Find where the given text appears and provide that cell's center as (X, Y) coordinate. 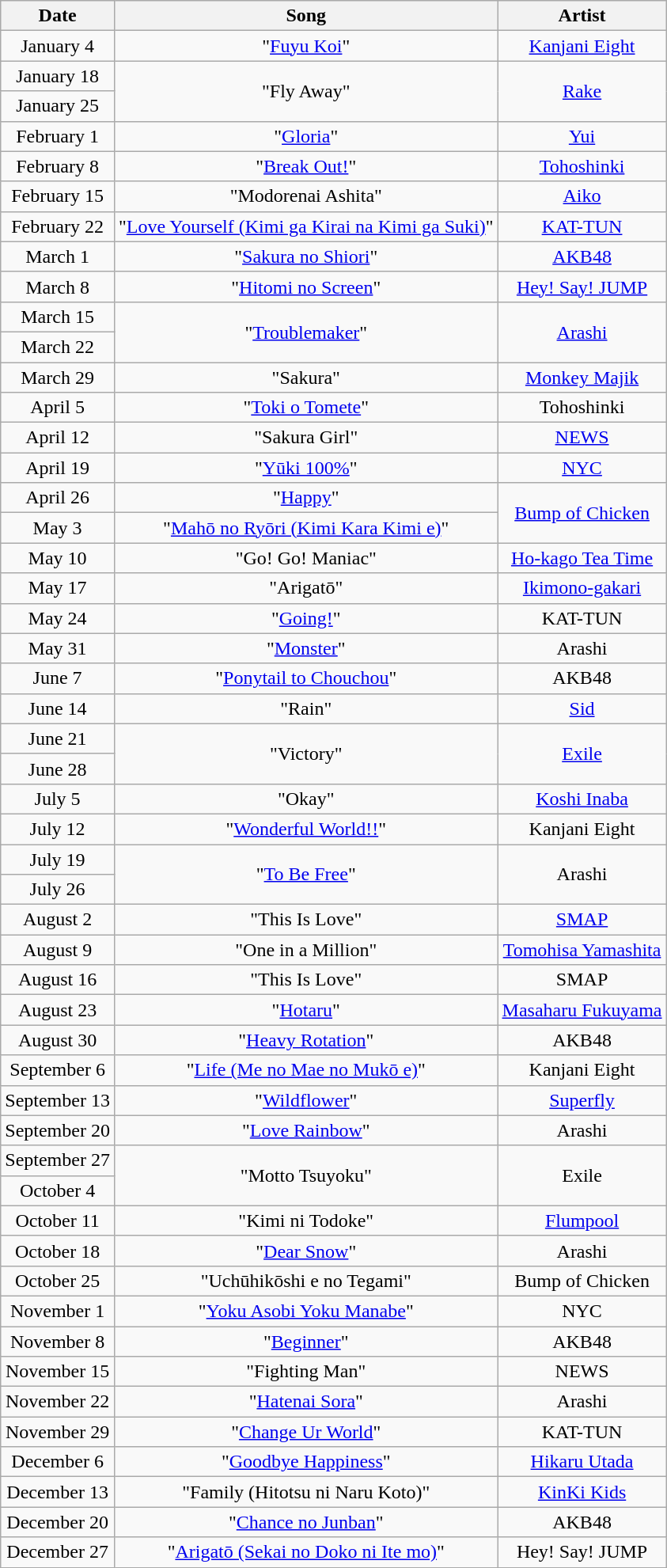
Rake (582, 91)
KinKi Kids (582, 1492)
October 25 (58, 1281)
"Chance no Junban" (305, 1522)
"Uchūhikōshi e no Tegami" (305, 1281)
"Troublemaker" (305, 332)
March 29 (58, 378)
January 4 (58, 46)
"Modorenai Ashita" (305, 196)
August 30 (58, 1040)
January 18 (58, 76)
January 25 (58, 106)
June 14 (58, 708)
"Heavy Rotation" (305, 1040)
May 3 (58, 528)
November 8 (58, 1342)
Masaharu Fukuyama (582, 1010)
Superfly (582, 1100)
"Fuyu Koi" (305, 46)
February 8 (58, 166)
"Wonderful World!!" (305, 829)
August 16 (58, 980)
September 6 (58, 1070)
"Arigatō (Sekai no Doko ni Ite mo)" (305, 1552)
"Change Ur World" (305, 1432)
May 31 (58, 648)
Ikimono-gakari (582, 588)
May 10 (58, 558)
"To Be Free" (305, 874)
"Yoku Asobi Yoku Manabe" (305, 1311)
December 20 (58, 1522)
April 26 (58, 498)
Sid (582, 708)
Hikaru Utada (582, 1462)
June 28 (58, 769)
"Yūki 100%" (305, 468)
February 15 (58, 196)
"Kimi ni Todoke" (305, 1221)
March 15 (58, 317)
Tomohisa Yamashita (582, 950)
November 1 (58, 1311)
"Dear Snow" (305, 1251)
"Sakura Girl" (305, 438)
"Motto Tsuyoku" (305, 1175)
July 26 (58, 890)
"Going!" (305, 618)
"Sakura no Shiori" (305, 256)
December 27 (58, 1552)
March 22 (58, 347)
April 19 (58, 468)
"Arigatō" (305, 588)
"Hotaru" (305, 1010)
"Toki o Tomete" (305, 408)
May 24 (58, 618)
Date (58, 16)
"Mahō no Ryōri (Kimi Kara Kimi e)" (305, 528)
Aiko (582, 196)
July 12 (58, 829)
"One in a Million" (305, 950)
October 11 (58, 1221)
"Okay" (305, 799)
February 22 (58, 226)
Ho-kago Tea Time (582, 558)
July 5 (58, 799)
"Rain" (305, 708)
September 27 (58, 1160)
Flumpool (582, 1221)
September 13 (58, 1100)
August 23 (58, 1010)
"Beginner" (305, 1342)
August 2 (58, 920)
"Victory" (305, 754)
Koshi Inaba (582, 799)
April 12 (58, 438)
"Break Out!" (305, 166)
"Family (Hitotsu ni Naru Koto)" (305, 1492)
"Hatenai Sora" (305, 1402)
March 8 (58, 287)
Song (305, 16)
May 17 (58, 588)
"Love Rainbow" (305, 1130)
September 20 (58, 1130)
December 6 (58, 1462)
"Happy" (305, 498)
Yui (582, 136)
July 19 (58, 859)
"Ponytail to Chouchou" (305, 678)
"Go! Go! Maniac" (305, 558)
February 1 (58, 136)
June 7 (58, 678)
June 21 (58, 738)
"Hitomi no Screen" (305, 287)
"Fly Away" (305, 91)
April 5 (58, 408)
October 18 (58, 1251)
November 15 (58, 1372)
"Wildflower" (305, 1100)
March 1 (58, 256)
November 22 (58, 1402)
November 29 (58, 1432)
Artist (582, 16)
August 9 (58, 950)
"Sakura" (305, 378)
Monkey Majik (582, 378)
December 13 (58, 1492)
"Gloria" (305, 136)
October 4 (58, 1190)
"Love Yourself (Kimi ga Kirai na Kimi ga Suki)" (305, 226)
"Goodbye Happiness" (305, 1462)
"Life (Me no Mae no Mukō e)" (305, 1070)
"Monster" (305, 648)
"Fighting Man" (305, 1372)
